Find where the given text appears and provide that cell's center as [X, Y] coordinate. 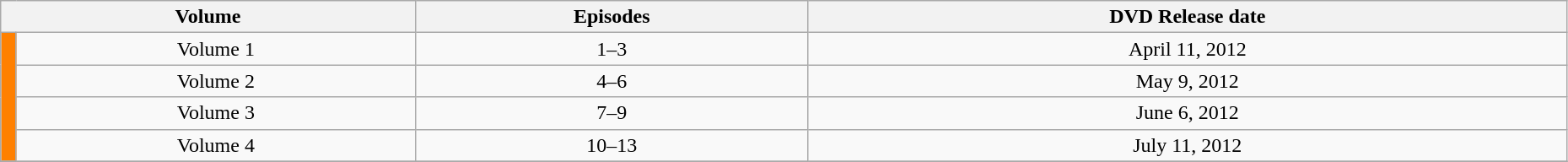
Volume 4 [216, 145]
April 11, 2012 [1188, 49]
7–9 [612, 113]
Episodes [612, 17]
Volume 2 [216, 81]
Volume 3 [216, 113]
June 6, 2012 [1188, 113]
May 9, 2012 [1188, 81]
4–6 [612, 81]
1–3 [612, 49]
Volume [208, 17]
July 11, 2012 [1188, 145]
DVD Release date [1188, 17]
Volume 1 [216, 49]
10–13 [612, 145]
